Scan for the cell matching the given text and deliver its (x, y) coordinate at center. 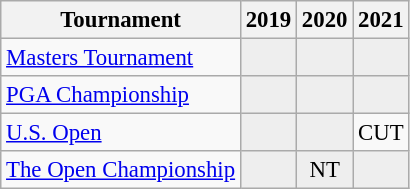
2021 (381, 20)
2019 (268, 20)
Tournament (121, 20)
NT (325, 170)
PGA Championship (121, 95)
CUT (381, 133)
Masters Tournament (121, 58)
The Open Championship (121, 170)
2020 (325, 20)
U.S. Open (121, 133)
